Pinpoint the cell where the given text exists, returning its [x, y] midpoint coordinate. 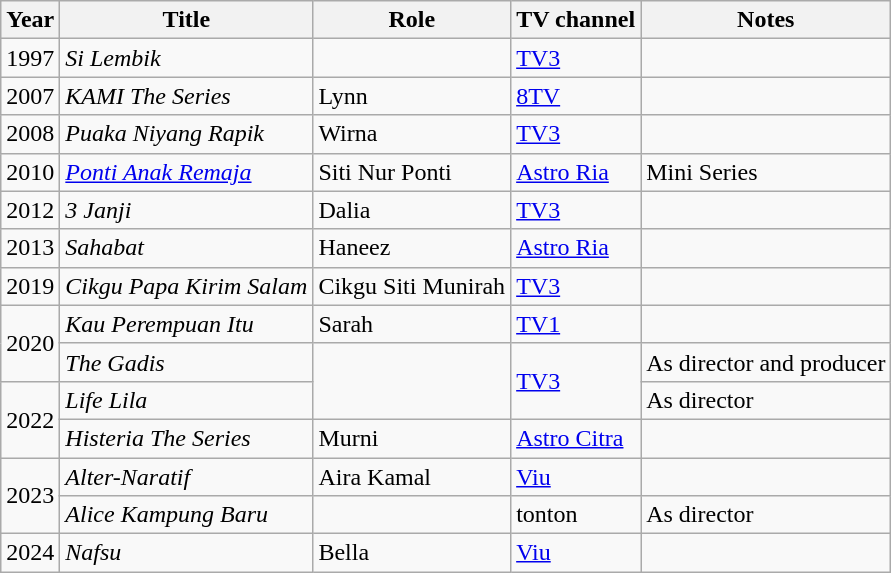
Mini Series [766, 172]
1997 [30, 58]
TV1 [576, 324]
Siti Nur Ponti [412, 172]
Dalia [412, 210]
Puaka Niyang Rapik [186, 134]
Kau Perempuan Itu [186, 324]
Alter-Naratif [186, 477]
Year [30, 20]
TV channel [576, 20]
Nafsu [186, 553]
2023 [30, 496]
Murni [412, 438]
2012 [30, 210]
Aira Kamal [412, 477]
2024 [30, 553]
KAMI The Series [186, 96]
Astro Citra [576, 438]
As director and producer [766, 362]
Life Lila [186, 400]
Haneez [412, 248]
3 Janji [186, 210]
Cikgu Papa Kirim Salam [186, 286]
2007 [30, 96]
2020 [30, 343]
2008 [30, 134]
2010 [30, 172]
Cikgu Siti Munirah [412, 286]
Si Lembik [186, 58]
The Gadis [186, 362]
8TV [576, 96]
tonton [576, 515]
2022 [30, 419]
Role [412, 20]
Alice Kampung Baru [186, 515]
Sarah [412, 324]
2013 [30, 248]
Bella [412, 553]
Lynn [412, 96]
Ponti Anak Remaja [186, 172]
Sahabat [186, 248]
Histeria The Series [186, 438]
Title [186, 20]
Wirna [412, 134]
2019 [30, 286]
Notes [766, 20]
